Return (X, Y) of the center of cell containing provided text 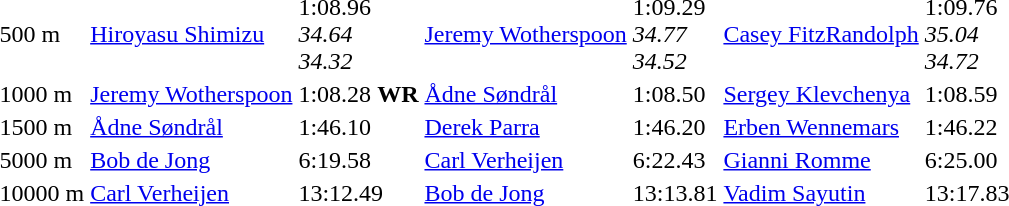
1:08.28 WR (358, 94)
Carl Verheijen (526, 160)
1:46.20 (675, 127)
Jeremy Wotherspoon (192, 94)
Gianni Romme (821, 160)
1:46.10 (358, 127)
Erben Wennemars (821, 127)
Sergey Klevchenya (821, 94)
Derek Parra (526, 127)
1:08.50 (675, 94)
Bob de Jong (192, 160)
6:19.58 (358, 160)
6:22.43 (675, 160)
